From the cell containing the given text, extract its center point as (X, Y) coordinate. 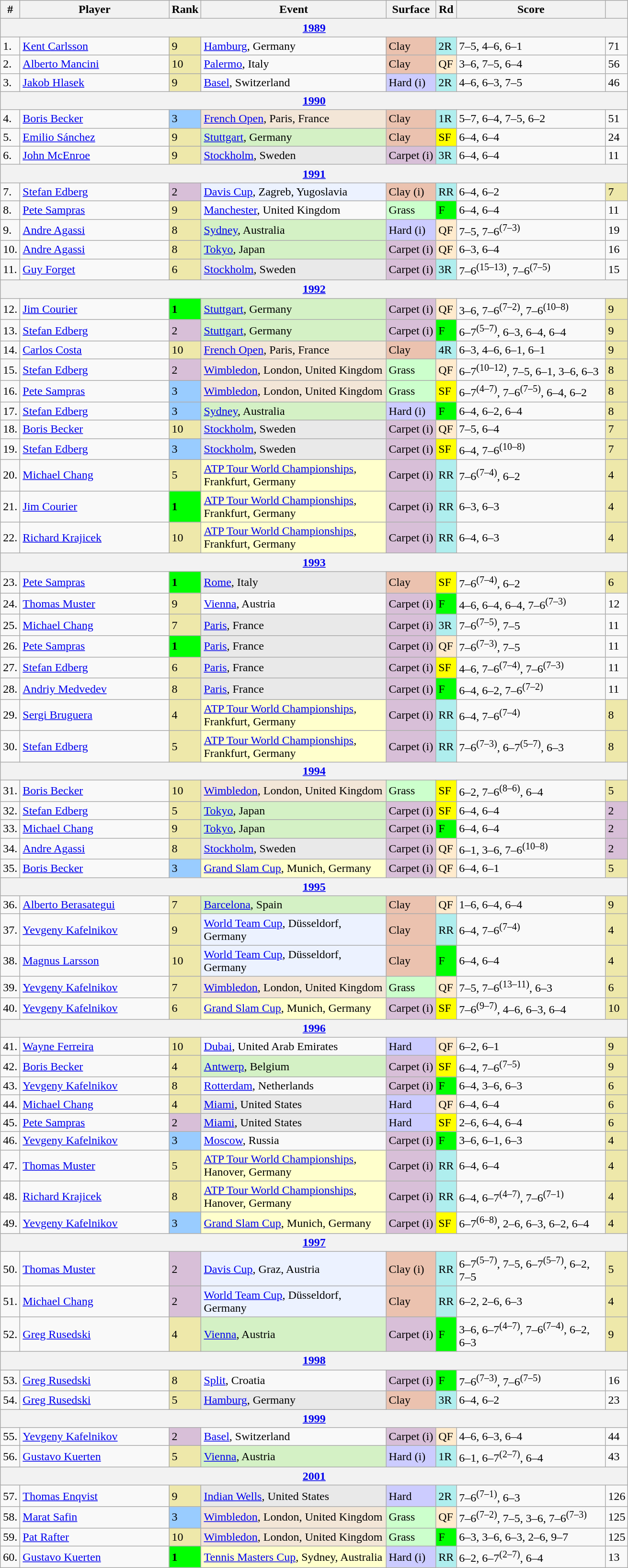
Event (294, 10)
6–4, 6–2, 7–6(7–2) (531, 689)
51 (617, 119)
5–7, 6–4, 7–5, 6–2 (531, 119)
7–6(9–7), 4–6, 6–3, 6–4 (531, 1009)
10. (11, 250)
1998 (314, 1361)
60. (11, 1557)
38. (11, 961)
8. (11, 210)
2. (11, 64)
43 (617, 1456)
37. (11, 929)
26. (11, 647)
7–5, 4–6, 6–1 (531, 46)
3. (11, 82)
Split, Croatia (294, 1381)
Palermo, Italy (294, 64)
6. (11, 155)
6–4, 7–6(10–8) (531, 449)
6–2, 2–6, 6–3 (531, 1301)
Pat Rafter (95, 1537)
7–5, 7–6(13–11), 6–3 (531, 987)
Tennis Masters Cup, Sydney, Australia (294, 1557)
Rotterdam, Netherlands (294, 1086)
12. (11, 309)
13 (617, 1557)
12 (617, 604)
7–6(7–3), 7–6(7–5) (531, 1381)
22. (11, 538)
Andriy Medvedev (95, 689)
3–6, 6–1, 6–3 (531, 1141)
1989 (314, 28)
52. (11, 1334)
20. (11, 475)
1997 (314, 1243)
56 (617, 64)
36. (11, 905)
48. (11, 1197)
28. (11, 689)
6–7(6–8), 2–6, 6–3, 6–2, 6–4 (531, 1223)
6–1, 6–7(2–7), 6–4 (531, 1456)
6–4, 3–6, 6–3 (531, 1086)
11. (11, 269)
Barcelona, Spain (294, 905)
Magnus Larsson (95, 961)
Marat Safin (95, 1518)
Alberto Mancini (95, 64)
4R (446, 350)
4. (11, 119)
Antwerp, Belgium (294, 1066)
33. (11, 829)
30. (11, 746)
24. (11, 604)
18. (11, 429)
Rd (446, 10)
John McEnroe (95, 155)
43. (11, 1086)
39. (11, 987)
2–6, 6–4, 6–4 (531, 1122)
57. (11, 1496)
6–3, 6–3 (531, 507)
Carlos Costa (95, 350)
Moscow, Russia (294, 1141)
7–5, 6–4 (531, 429)
1990 (314, 101)
Davis Cup, Zagreb, Yugoslavia (294, 192)
6–7(5–7), 7–5, 6–7(5–7), 6–2, 7–5 (531, 1269)
1999 (314, 1419)
15 (617, 269)
17. (11, 411)
7–6(7–3), 6–7(5–7), 6–3 (531, 746)
7–5, 7–6(7–3) (531, 230)
1995 (314, 887)
Indian Wells, United States (294, 1496)
9. (11, 230)
1993 (314, 562)
Player (95, 10)
34. (11, 849)
126 (617, 1496)
3–6, 7–5, 6–4 (531, 64)
71 (617, 46)
40. (11, 1009)
13. (11, 331)
Manchester, United Kingdom (294, 210)
4–6, 7–6(7–4), 7–6(7–3) (531, 668)
Dubai, United Arab Emirates (294, 1046)
14. (11, 350)
1991 (314, 173)
1994 (314, 771)
15. (11, 370)
4–6, 6–3, 6–4 (531, 1437)
Guy Forget (95, 269)
6–4, 7–6(7–5) (531, 1066)
58. (11, 1518)
19. (11, 449)
6–3, 6–4 (531, 250)
6–4, 6–2, 6–4 (531, 411)
7. (11, 192)
59. (11, 1537)
3–6, 6–7(4–7), 7–6(7–4), 6–2, 6–3 (531, 1334)
19 (617, 230)
6–3, 3–6, 6–3, 2–6, 9–7 (531, 1537)
Sergi Bruguera (95, 715)
55. (11, 1437)
Rome, Italy (294, 583)
7–6(7–2), 7–5, 3–6, 7–6(7–3) (531, 1518)
49. (11, 1223)
Jakob Hlasek (95, 82)
4–6, 6–3, 7–5 (531, 82)
53. (11, 1381)
16. (11, 391)
Kent Carlsson (95, 46)
Rank (185, 10)
6–4, 6–7(4–7), 7–6(7–1) (531, 1197)
6–1, 3–6, 7–6(10–8) (531, 849)
2001 (314, 1476)
6–2, 6–1 (531, 1046)
31. (11, 790)
23. (11, 583)
24 (617, 137)
6–4, 6–3 (531, 538)
42. (11, 1066)
4–6, 6–4, 6–4, 7–6(7–3) (531, 604)
46. (11, 1141)
6–2, 7–6(8–6), 6–4 (531, 790)
1996 (314, 1028)
1–6, 6–4, 6–4 (531, 905)
7–6(15–13), 7–6(7–5) (531, 269)
6–7(4–7), 7–6(7–5), 6–4, 6–2 (531, 391)
54. (11, 1400)
44 (617, 1437)
Surface (411, 10)
25. (11, 625)
# (11, 10)
6–4, 6–1 (531, 869)
Score (531, 10)
5. (11, 137)
45. (11, 1122)
7–6(7–5), 7–5 (531, 625)
Thomas Enqvist (95, 1496)
1. (11, 46)
6–2, 6–7(2–7), 6–4 (531, 1557)
27. (11, 668)
6–3, 4–6, 6–1, 6–1 (531, 350)
56. (11, 1456)
21. (11, 507)
32. (11, 811)
44. (11, 1104)
6–7(10–12), 7–5, 6–1, 3–6, 6–3 (531, 370)
7–6(7–3), 7–5 (531, 647)
1992 (314, 289)
41. (11, 1046)
Emilio Sánchez (95, 137)
46 (617, 82)
47. (11, 1165)
35. (11, 869)
Wayne Ferreira (95, 1046)
50. (11, 1269)
Davis Cup, Graz, Austria (294, 1269)
51. (11, 1301)
Alberto Berasategui (95, 905)
6–7(5–7), 6–3, 6–4, 6–4 (531, 331)
7–6(7–1), 6–3 (531, 1496)
29. (11, 715)
23 (617, 1400)
3–6, 7–6(7–2), 7–6(10–8) (531, 309)
